Pinpoint the cell where the given text exists, returning its [x, y] midpoint coordinate. 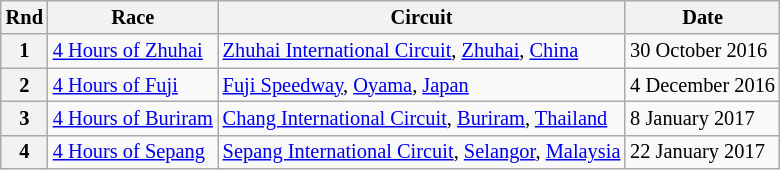
4 Hours of Zhuhai [133, 51]
3 [24, 118]
2 [24, 85]
Rnd [24, 17]
Fuji Speedway, Oyama, Japan [422, 85]
4 Hours of Fuji [133, 85]
Race [133, 17]
8 January 2017 [702, 118]
4 [24, 152]
Chang International Circuit, Buriram, Thailand [422, 118]
Sepang International Circuit, Selangor, Malaysia [422, 152]
1 [24, 51]
30 October 2016 [702, 51]
22 January 2017 [702, 152]
Zhuhai International Circuit, Zhuhai, China [422, 51]
Circuit [422, 17]
4 December 2016 [702, 85]
4 Hours of Sepang [133, 152]
4 Hours of Buriram [133, 118]
Date [702, 17]
